Pinpoint the cell where the given text exists, returning its (x, y) midpoint coordinate. 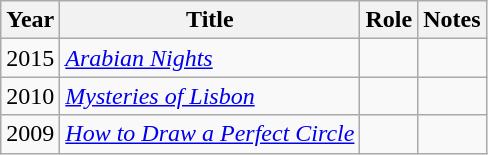
Role (389, 20)
Title (210, 20)
How to Draw a Perfect Circle (210, 134)
2010 (30, 96)
Year (30, 20)
Mysteries of Lisbon (210, 96)
2015 (30, 58)
Arabian Nights (210, 58)
Notes (452, 20)
2009 (30, 134)
